Return the [X, Y] coordinate for the center point of the cell that contains the specified text.  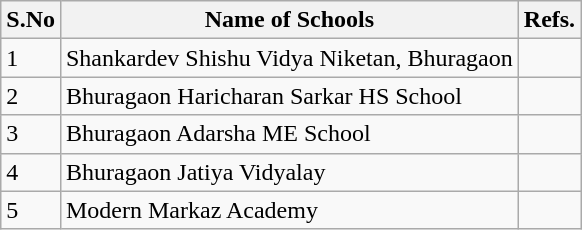
2 [31, 96]
3 [31, 134]
Modern Markaz Academy [289, 210]
Refs. [549, 20]
5 [31, 210]
Bhuragaon Jatiya Vidyalay [289, 172]
Bhuragaon Haricharan Sarkar HS School [289, 96]
Shankardev Shishu Vidya Niketan, Bhuragaon [289, 58]
S.No [31, 20]
Name of Schools [289, 20]
Bhuragaon Adarsha ME School [289, 134]
1 [31, 58]
4 [31, 172]
